Provide the (x, y) coordinate of the cell's center where the given text is located.  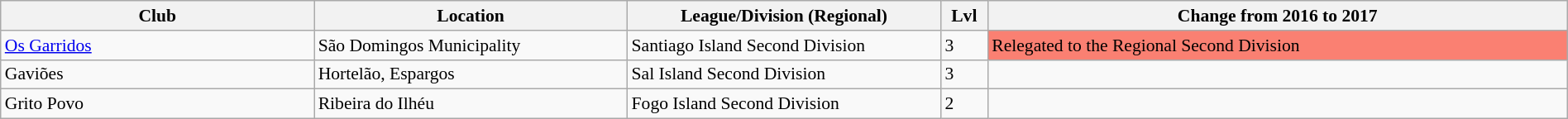
Relegated to the Regional Second Division (1277, 45)
Sal Island Second Division (784, 74)
Santiago Island Second Division (784, 45)
Fogo Island Second Division (784, 104)
League/Division (Regional) (784, 16)
Ribeira do Ilhéu (471, 104)
Change from 2016 to 2017 (1277, 16)
Os Garridos (157, 45)
Lvl (964, 16)
Location (471, 16)
Gaviões (157, 74)
2 (964, 104)
Grito Povo (157, 104)
Hortelão, Espargos (471, 74)
São Domingos Municipality (471, 45)
Club (157, 16)
